Find where the given text appears and provide that cell's center as [X, Y] coordinate. 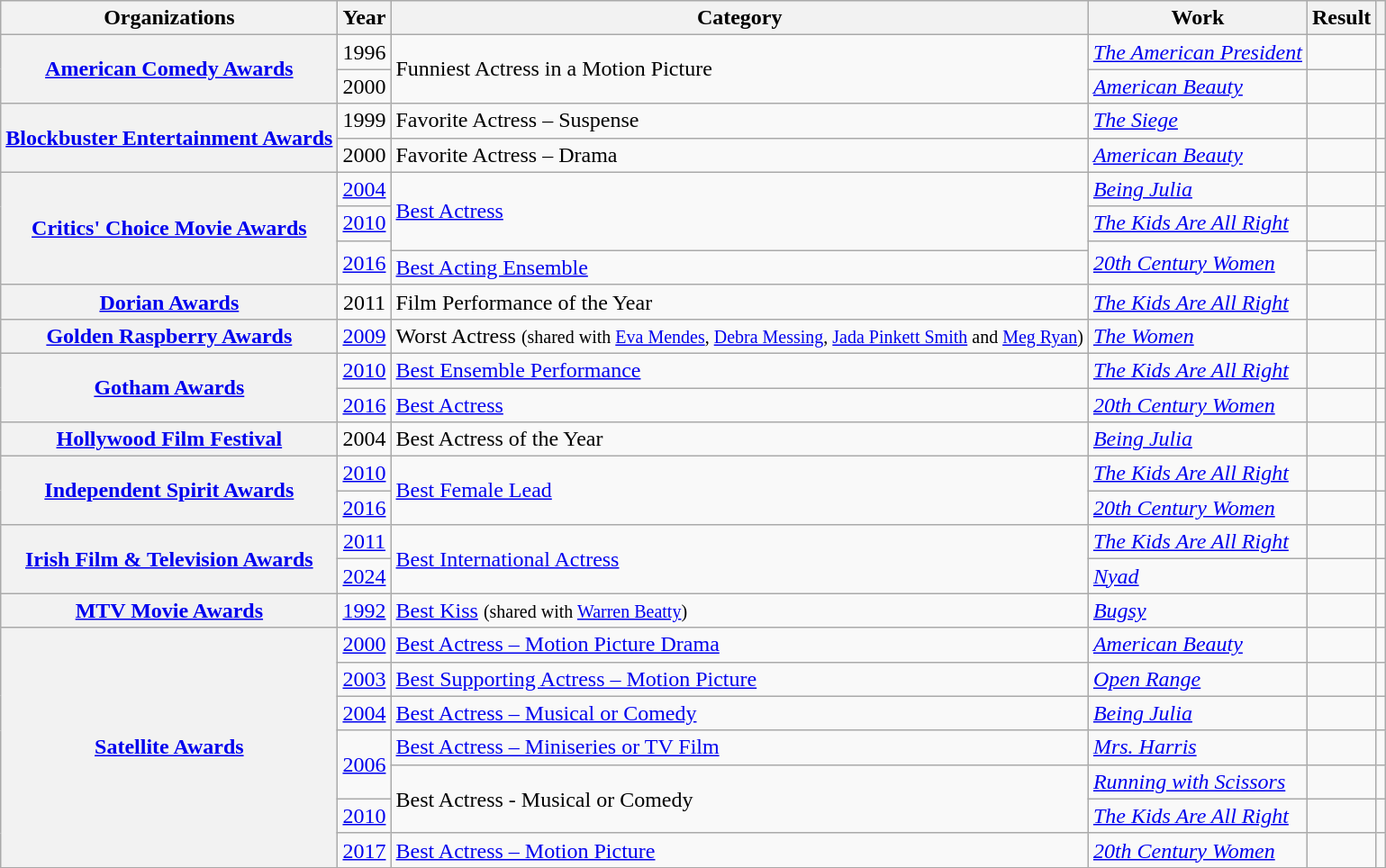
Funniest Actress in a Motion Picture [739, 69]
1992 [364, 610]
2003 [364, 679]
Best Actress – Motion Picture [739, 850]
Best Female Lead [739, 491]
Satellite Awards [169, 747]
Favorite Actress – Drama [739, 155]
Film Performance of the Year [739, 302]
Dorian Awards [169, 302]
Open Range [1198, 679]
Hollywood Film Festival [169, 439]
Irish Film & Television Awards [169, 559]
Best Acting Ensemble [739, 267]
Best Actress of the Year [739, 439]
Organizations [169, 18]
Best Actress - Musical or Comedy [739, 799]
Year [364, 18]
Best Kiss (shared with Warren Beatty) [739, 610]
Work [1198, 18]
Nyad [1198, 576]
Best Actress – Miniseries or TV Film [739, 747]
Running with Scissors [1198, 782]
The Siege [1198, 121]
Bugsy [1198, 610]
Independent Spirit Awards [169, 491]
The American President [1198, 52]
1999 [364, 121]
2009 [364, 336]
1996 [364, 52]
Mrs. Harris [1198, 747]
2017 [364, 850]
Favorite Actress – Suspense [739, 121]
Best Ensemble Performance [739, 370]
Best International Actress [739, 559]
The Women [1198, 336]
Category [739, 18]
Worst Actress (shared with Eva Mendes, Debra Messing, Jada Pinkett Smith and Meg Ryan) [739, 336]
2006 [364, 764]
MTV Movie Awards [169, 610]
American Comedy Awards [169, 69]
Critics' Choice Movie Awards [169, 229]
Gotham Awards [169, 387]
Best Supporting Actress – Motion Picture [739, 679]
2024 [364, 576]
Best Actress – Motion Picture Drama [739, 645]
Best Actress – Musical or Comedy [739, 713]
Blockbuster Entertainment Awards [169, 138]
Golden Raspberry Awards [169, 336]
Result [1341, 18]
